For the text-containing cell, return its midpoint in [X, Y] coordinate format. 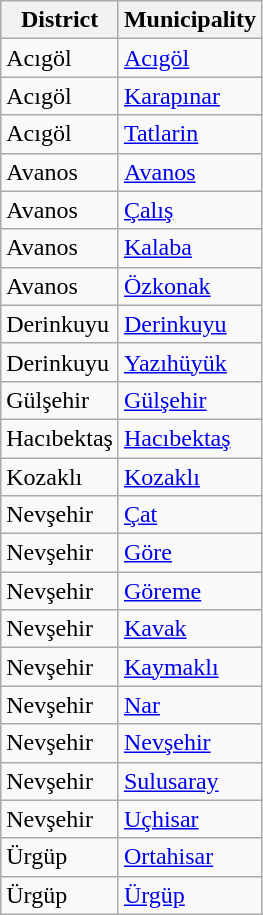
Göreme [190, 591]
Karapınar [190, 96]
Uçhisar [190, 819]
Tatlarin [190, 134]
Municipality [190, 20]
Yazıhüyük [190, 362]
Sulusaray [190, 781]
Ortahisar [190, 857]
Özkonak [190, 286]
Kavak [190, 629]
Nar [190, 705]
Çalış [190, 210]
District [60, 20]
Kaymaklı [190, 667]
Çat [190, 515]
Kalaba [190, 248]
Göre [190, 553]
